Locate the cell with the specified text and output its [X, Y] center coordinate. 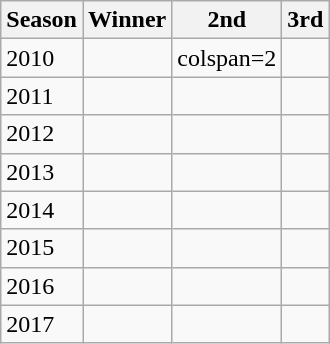
2012 [42, 134]
2010 [42, 58]
2015 [42, 248]
3rd [306, 20]
2013 [42, 172]
2017 [42, 324]
2nd [227, 20]
2011 [42, 96]
2016 [42, 286]
Winner [126, 20]
colspan=2 [227, 58]
Season [42, 20]
2014 [42, 210]
